Return the (X, Y) coordinate for the center point of the cell that contains the specified text.  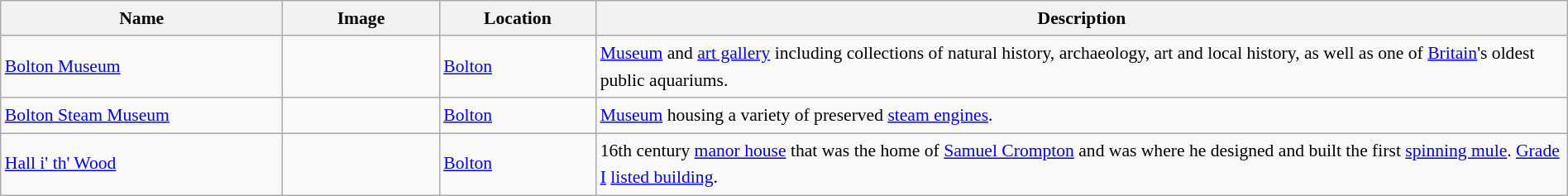
Bolton Museum (142, 68)
Museum housing a variety of preserved steam engines. (1082, 116)
Hall i' th' Wood (142, 164)
16th century manor house that was the home of Samuel Crompton and was where he designed and built the first spinning mule. Grade I listed building. (1082, 164)
Location (518, 18)
Image (361, 18)
Description (1082, 18)
Bolton Steam Museum (142, 116)
Name (142, 18)
